Return [X, Y] of the center of cell containing provided text 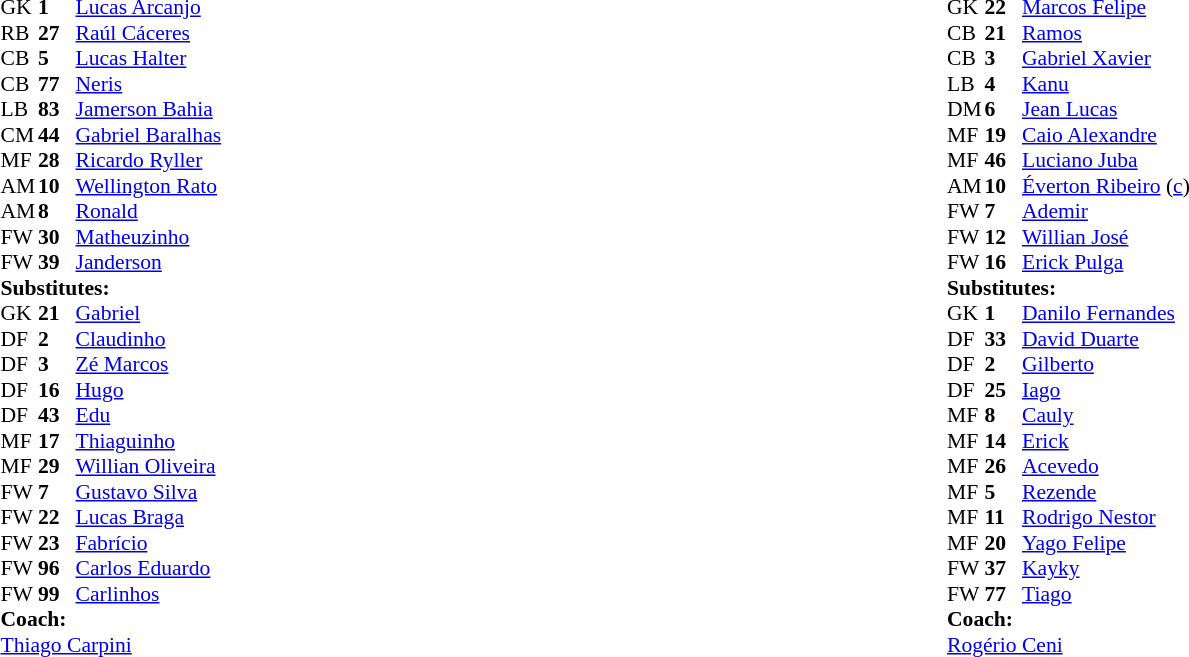
99 [57, 594]
12 [1003, 237]
43 [57, 415]
Substitutes: [110, 288]
Coach: [110, 619]
27 [57, 33]
Willian Oliveira [149, 467]
44 [57, 135]
11 [1003, 517]
Claudinho [149, 339]
14 [1003, 441]
Janderson [149, 263]
17 [57, 441]
CM [19, 135]
Fabrício [149, 543]
Neris [149, 84]
25 [1003, 390]
19 [1003, 135]
Carlinhos [149, 594]
26 [1003, 467]
39 [57, 263]
46 [1003, 161]
Edu [149, 415]
1 [1003, 313]
Thiaguinho [149, 441]
22 [57, 517]
4 [1003, 84]
Lucas Braga [149, 517]
Matheuzinho [149, 237]
Jamerson Bahia [149, 109]
37 [1003, 569]
Carlos Eduardo [149, 569]
Raúl Cáceres [149, 33]
6 [1003, 109]
Lucas Halter [149, 59]
96 [57, 569]
Gustavo Silva [149, 492]
Ricardo Ryller [149, 161]
Wellington Rato [149, 186]
83 [57, 109]
33 [1003, 339]
DM [966, 109]
Gabriel [149, 313]
Ronald [149, 211]
Zé Marcos [149, 365]
28 [57, 161]
Gabriel Baralhas [149, 135]
29 [57, 467]
23 [57, 543]
30 [57, 237]
20 [1003, 543]
Hugo [149, 390]
RB [19, 33]
